Output the [x, y] coordinate of the center of the cell containing the given text.  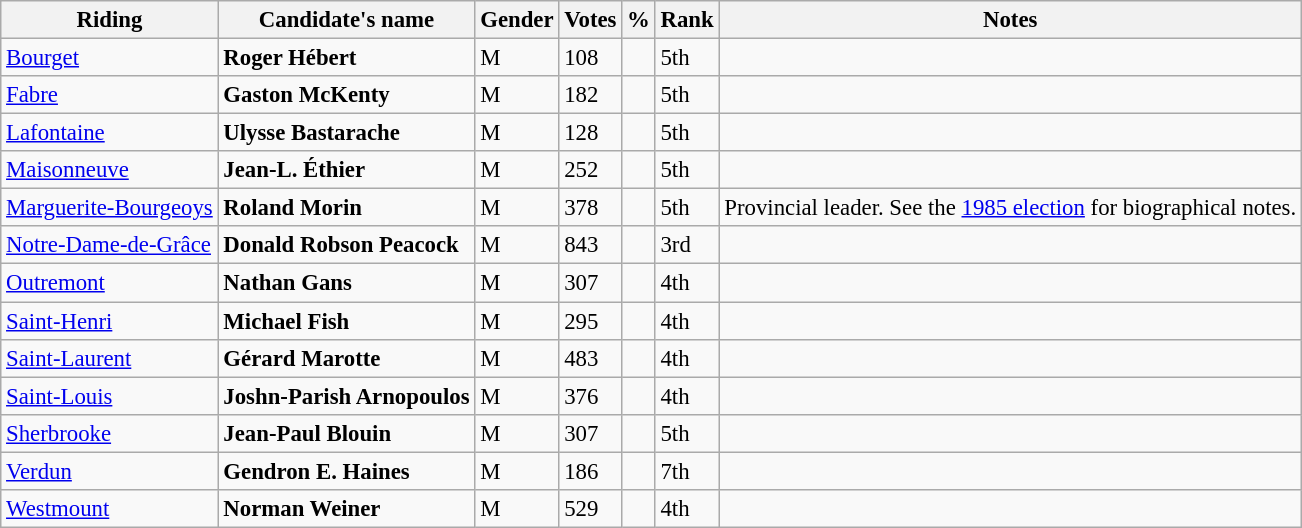
Riding [110, 20]
378 [590, 208]
Provincial leader. See the 1985 election for biographical notes. [1010, 208]
529 [590, 509]
Marguerite-Bourgeoys [110, 208]
483 [590, 358]
% [638, 20]
3rd [687, 245]
376 [590, 396]
Jean-Paul Blouin [346, 433]
Saint-Louis [110, 396]
Saint-Laurent [110, 358]
Lafontaine [110, 133]
Nathan Gans [346, 283]
Fabre [110, 95]
Outremont [110, 283]
Votes [590, 20]
Roger Hébert [346, 58]
Roland Morin [346, 208]
Sherbrooke [110, 433]
843 [590, 245]
Westmount [110, 509]
252 [590, 170]
186 [590, 471]
Donald Robson Peacock [346, 245]
Joshn-Parish Arnopoulos [346, 396]
Norman Weiner [346, 509]
Gender [517, 20]
128 [590, 133]
Gaston McKenty [346, 95]
Notre-Dame-de-Grâce [110, 245]
Saint-Henri [110, 321]
7th [687, 471]
295 [590, 321]
Bourget [110, 58]
182 [590, 95]
Gérard Marotte [346, 358]
Verdun [110, 471]
Rank [687, 20]
108 [590, 58]
Maisonneuve [110, 170]
Michael Fish [346, 321]
Candidate's name [346, 20]
Jean-L. Éthier [346, 170]
Notes [1010, 20]
Gendron E. Haines [346, 471]
Ulysse Bastarache [346, 133]
